Pinpoint the cell where the given text exists, returning its [x, y] midpoint coordinate. 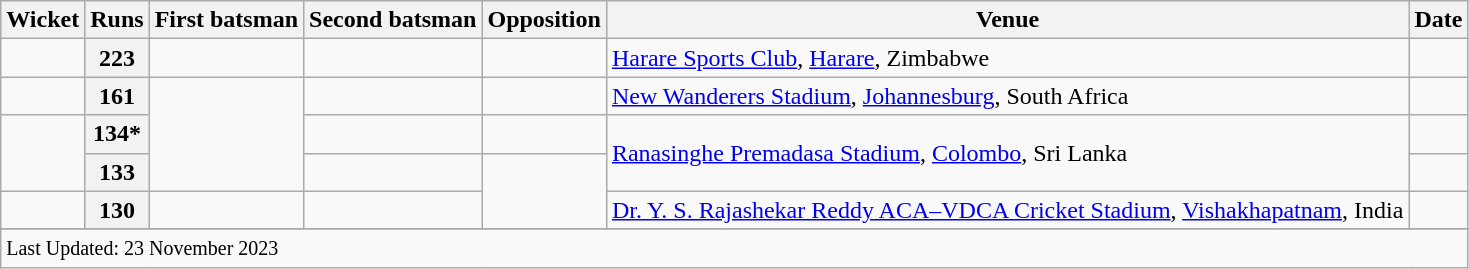
Wicket [43, 20]
134* [117, 134]
130 [117, 210]
161 [117, 96]
Date [1438, 20]
Venue [1007, 20]
Dr. Y. S. Rajashekar Reddy ACA–VDCA Cricket Stadium, Vishakhapatnam, India [1007, 210]
New Wanderers Stadium, Johannesburg, South Africa [1007, 96]
Harare Sports Club, Harare, Zimbabwe [1007, 58]
Opposition [544, 20]
223 [117, 58]
133 [117, 172]
Second batsman [393, 20]
Runs [117, 20]
Last Updated: 23 November 2023 [734, 248]
Ranasinghe Premadasa Stadium, Colombo, Sri Lanka [1007, 153]
First batsman [226, 20]
